For the text-containing cell, return its midpoint in [x, y] coordinate format. 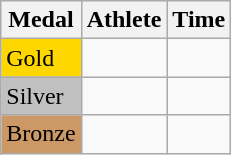
Bronze [41, 134]
Silver [41, 96]
Athlete [124, 20]
Time [199, 20]
Gold [41, 58]
Medal [41, 20]
